Extract the (X, Y) coordinate from the center of the cell holding the provided text.  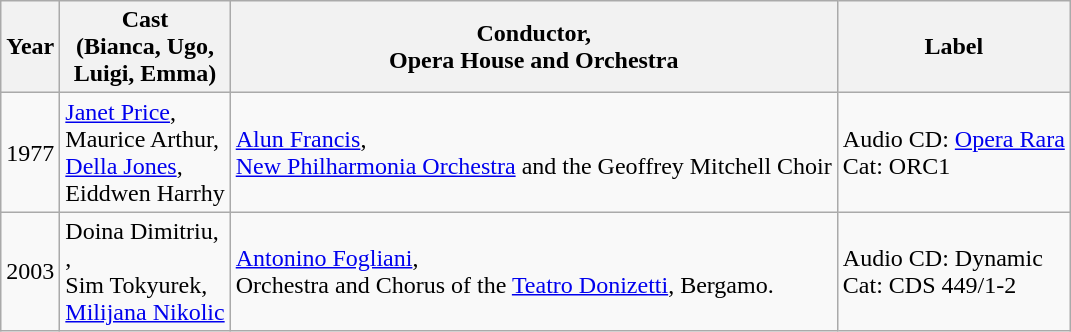
Year (30, 47)
Alun Francis,New Philharmonia Orchestra and the Geoffrey Mitchell Choir (534, 152)
2003 (30, 272)
Cast (Bianca, Ugo,Luigi, Emma) (145, 47)
Label (954, 47)
Conductor,Opera House and Orchestra (534, 47)
1977 (30, 152)
Doina Dimitriu,,Sim Tokyurek,Milijana Nikolic (145, 272)
Janet Price,Maurice Arthur,Della Jones,Eiddwen Harrhy (145, 152)
Antonino Fogliani,Orchestra and Chorus of the Teatro Donizetti, Bergamo. (534, 272)
Audio CD: Opera RaraCat: ORC1 (954, 152)
Audio CD: DynamicCat: CDS 449/1-2 (954, 272)
